Search for the cell housing the specified text and yield its (X, Y) center coordinate. 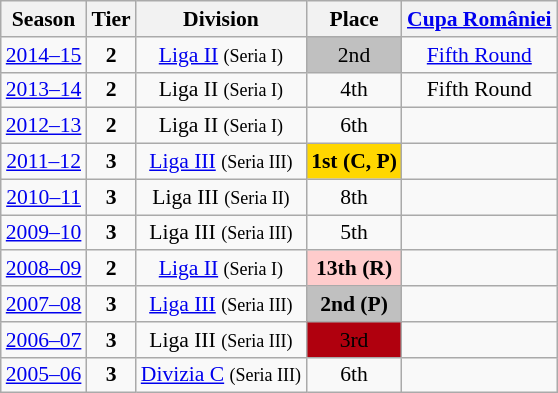
2006–07 (44, 340)
Cupa României (480, 19)
8th (354, 197)
2014–15 (44, 55)
1st (C, P) (354, 162)
Division (221, 19)
2013–14 (44, 90)
Place (354, 19)
13th (R) (354, 269)
3rd (354, 340)
2005–06 (44, 375)
2010–11 (44, 197)
2008–09 (44, 269)
4th (354, 90)
2007–08 (44, 304)
5th (354, 233)
Liga III (Seria II) (221, 197)
Divizia C (Seria III) (221, 375)
2009–10 (44, 233)
2nd (P) (354, 304)
Tier (110, 19)
2012–13 (44, 126)
2nd (354, 55)
2011–12 (44, 162)
Season (44, 19)
